Return [x, y] of the center of cell containing provided text 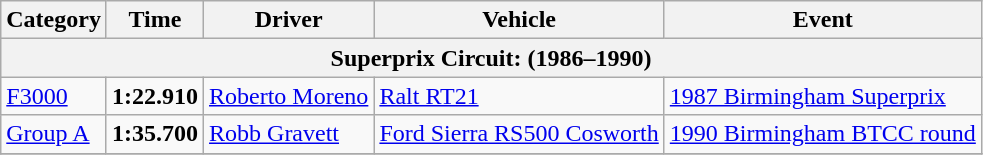
Driver [289, 20]
F3000 [54, 96]
Event [822, 20]
1987 Birmingham Superprix [822, 96]
Category [54, 20]
Robb Gravett [289, 134]
Time [154, 20]
1:22.910 [154, 96]
Group A [54, 134]
Roberto Moreno [289, 96]
Ralt RT21 [519, 96]
1:35.700 [154, 134]
Ford Sierra RS500 Cosworth [519, 134]
1990 Birmingham BTCC round [822, 134]
Vehicle [519, 20]
Superprix Circuit: (1986–1990) [492, 58]
